Extract the (x, y) coordinate from the center of the cell holding the provided text.  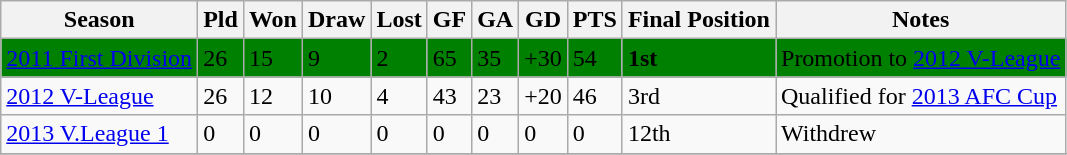
Pld (221, 20)
2013 V.League 1 (100, 134)
Season (100, 20)
+30 (544, 58)
2012 V-League (100, 96)
+20 (544, 96)
Won (272, 20)
GD (544, 20)
2 (399, 58)
GA (496, 20)
4 (399, 96)
10 (336, 96)
1st (698, 58)
23 (496, 96)
46 (594, 96)
65 (449, 58)
Final Position (698, 20)
35 (496, 58)
12th (698, 134)
Withdrew (921, 134)
9 (336, 58)
12 (272, 96)
Qualified for 2013 AFC Cup (921, 96)
Draw (336, 20)
Promotion to 2012 V-League (921, 58)
GF (449, 20)
3rd (698, 96)
15 (272, 58)
Lost (399, 20)
43 (449, 96)
PTS (594, 20)
54 (594, 58)
Notes (921, 20)
2011 First Division (100, 58)
